Determine the [X, Y] coordinate at the center of the cell enclosing the given text.  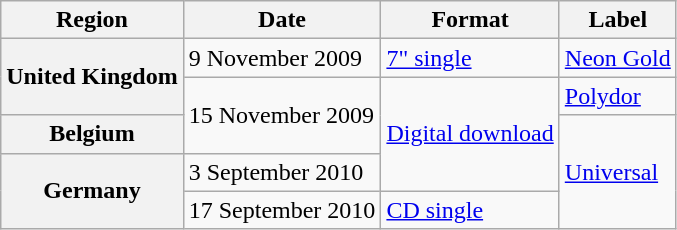
Belgium [92, 134]
United Kingdom [92, 77]
Region [92, 20]
Label [618, 20]
Format [470, 20]
7" single [470, 58]
Digital download [470, 134]
9 November 2009 [282, 58]
Universal [618, 172]
CD single [470, 210]
3 September 2010 [282, 172]
15 November 2009 [282, 115]
Neon Gold [618, 58]
Polydor [618, 96]
17 September 2010 [282, 210]
Germany [92, 191]
Date [282, 20]
